Scan for the cell matching the given text and deliver its (x, y) coordinate at center. 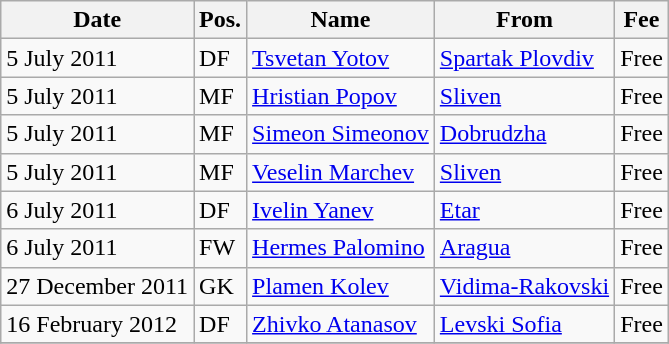
Dobrudzha (524, 134)
Plamen Kolev (341, 286)
Etar (524, 210)
Zhivko Atanasov (341, 324)
Hermes Palomino (341, 248)
From (524, 20)
Date (98, 20)
Simeon Simeonov (341, 134)
Veselin Marchev (341, 172)
GK (220, 286)
FW (220, 248)
Fee (642, 20)
Tsvetan Yotov (341, 58)
Pos. (220, 20)
Vidima-Rakovski (524, 286)
27 December 2011 (98, 286)
16 February 2012 (98, 324)
Spartak Plovdiv (524, 58)
Ivelin Yanev (341, 210)
Aragua (524, 248)
Hristian Popov (341, 96)
Name (341, 20)
Levski Sofia (524, 324)
